For the text-containing cell, return its midpoint in (X, Y) coordinate format. 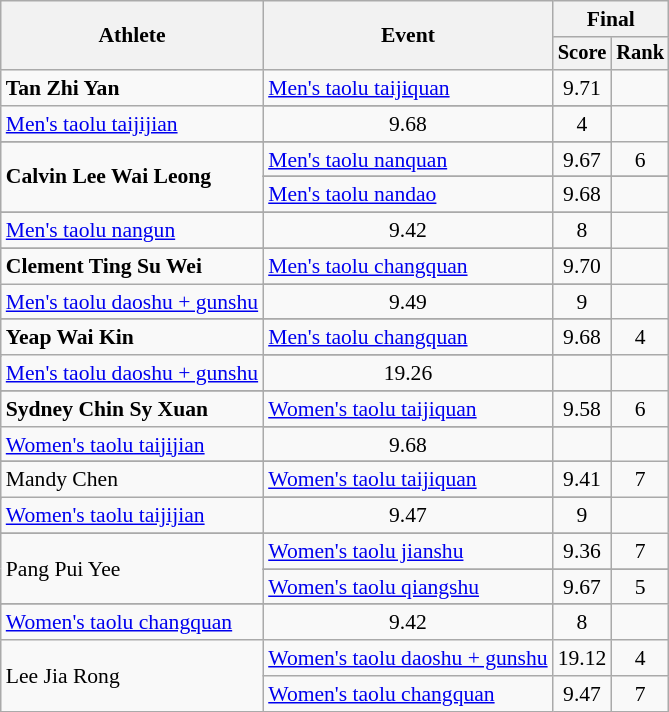
Women's taolu daoshu + gunshu (408, 658)
Score (582, 54)
Calvin Lee Wai Leong (132, 178)
Final (611, 19)
9.49 (408, 302)
Pang Pui Yee (132, 570)
Yeap Wai Kin (132, 338)
5 (640, 587)
Women's taolu jianshu (408, 552)
Mandy Chen (132, 480)
9.70 (582, 267)
Clement Ting Su Wei (132, 267)
Men's taolu nanquan (408, 160)
Tan Zhi Yan (132, 88)
Event (408, 36)
9.36 (582, 552)
Rank (640, 54)
9.71 (582, 88)
19.12 (582, 658)
Men's taolu nandao (408, 195)
Men's taolu nangun (132, 231)
19.26 (408, 373)
9.41 (582, 480)
Men's taolu taijiquan (408, 88)
Sydney Chin Sy Xuan (132, 409)
Lee Jia Rong (132, 676)
Athlete (132, 36)
9.58 (582, 409)
Men's taolu taijijian (132, 124)
Women's taolu qiangshu (408, 587)
